Capture the cell that displays the provided text and extract its (x, y) central coordinate. 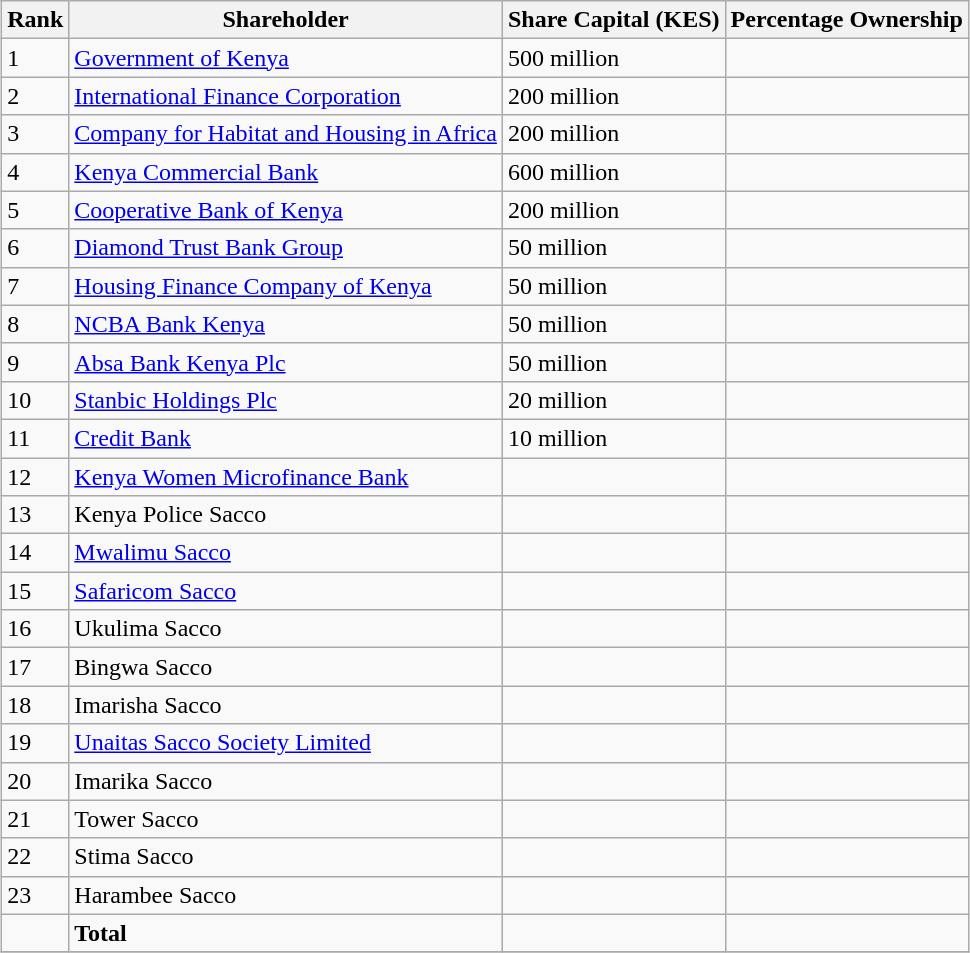
Unaitas Sacco Society Limited (286, 743)
Shareholder (286, 20)
9 (36, 362)
23 (36, 895)
2 (36, 96)
10 million (614, 438)
6 (36, 248)
Share Capital (KES) (614, 20)
11 (36, 438)
Harambee Sacco (286, 895)
22 (36, 857)
12 (36, 477)
4 (36, 172)
Absa Bank Kenya Plc (286, 362)
10 (36, 400)
15 (36, 591)
19 (36, 743)
Cooperative Bank of Kenya (286, 210)
Bingwa Sacco (286, 667)
500 million (614, 58)
17 (36, 667)
3 (36, 134)
1 (36, 58)
Government of Kenya (286, 58)
Stanbic Holdings Plc (286, 400)
NCBA Bank Kenya (286, 324)
Company for Habitat and Housing in Africa (286, 134)
Imarisha Sacco (286, 705)
Percentage Ownership (846, 20)
Housing Finance Company of Kenya (286, 286)
International Finance Corporation (286, 96)
7 (36, 286)
Stima Sacco (286, 857)
Tower Sacco (286, 819)
Kenya Police Sacco (286, 515)
Diamond Trust Bank Group (286, 248)
13 (36, 515)
18 (36, 705)
Imarika Sacco (286, 781)
600 million (614, 172)
20 million (614, 400)
Rank (36, 20)
Ukulima Sacco (286, 629)
5 (36, 210)
8 (36, 324)
Total (286, 933)
20 (36, 781)
16 (36, 629)
Kenya Women Microfinance Bank (286, 477)
Mwalimu Sacco (286, 553)
Safaricom Sacco (286, 591)
14 (36, 553)
Kenya Commercial Bank (286, 172)
21 (36, 819)
Credit Bank (286, 438)
